Output the (X, Y) coordinate of the center of the cell containing the given text.  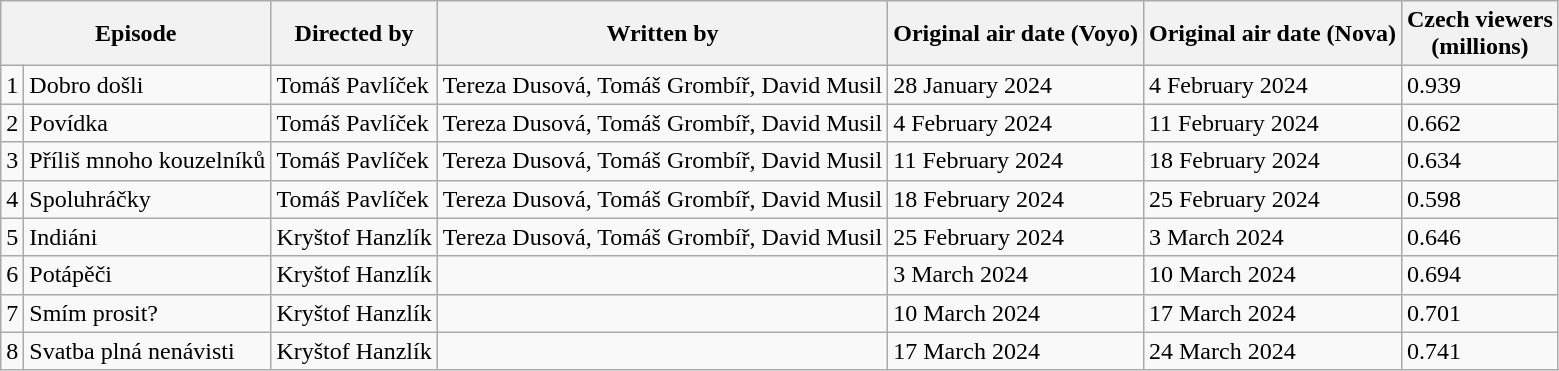
Smím prosit? (148, 313)
1 (12, 85)
Original air date (Voyo) (1016, 34)
0.939 (1480, 85)
Original air date (Nova) (1272, 34)
4 (12, 199)
Directed by (354, 34)
Povídka (148, 123)
Příliš mnoho kouzelníků (148, 161)
Czech viewers(millions) (1480, 34)
6 (12, 275)
28 January 2024 (1016, 85)
0.598 (1480, 199)
7 (12, 313)
24 March 2024 (1272, 351)
Potápěči (148, 275)
Svatba plná nenávisti (148, 351)
Indiáni (148, 237)
0.701 (1480, 313)
0.646 (1480, 237)
Written by (662, 34)
0.741 (1480, 351)
Dobro došli (148, 85)
5 (12, 237)
0.694 (1480, 275)
Episode (136, 34)
Spoluhráčky (148, 199)
3 (12, 161)
0.662 (1480, 123)
0.634 (1480, 161)
2 (12, 123)
8 (12, 351)
